Detect which cell encompasses the target text, then output its [X, Y] center coordinate. 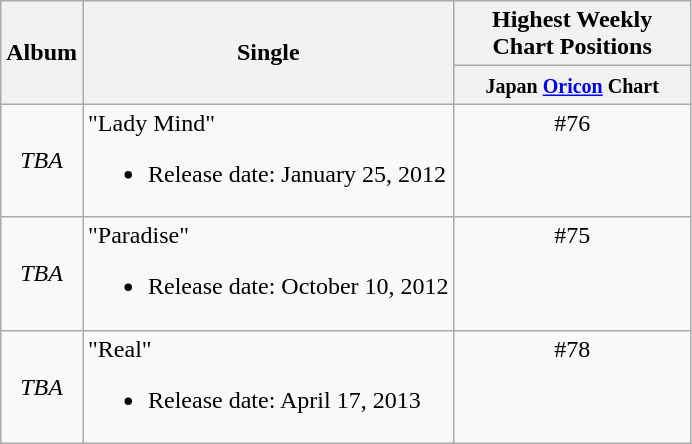
Single [268, 52]
Japan Oricon Chart [572, 85]
#75 [572, 274]
#78 [572, 386]
#76 [572, 160]
"Paradise"Release date: October 10, 2012 [268, 274]
"Real"Release date: April 17, 2013 [268, 386]
Highest Weekly Chart Positions [572, 34]
Album [42, 52]
"Lady Mind"Release date: January 25, 2012 [268, 160]
